Scan for the cell matching the given text and deliver its [X, Y] coordinate at center. 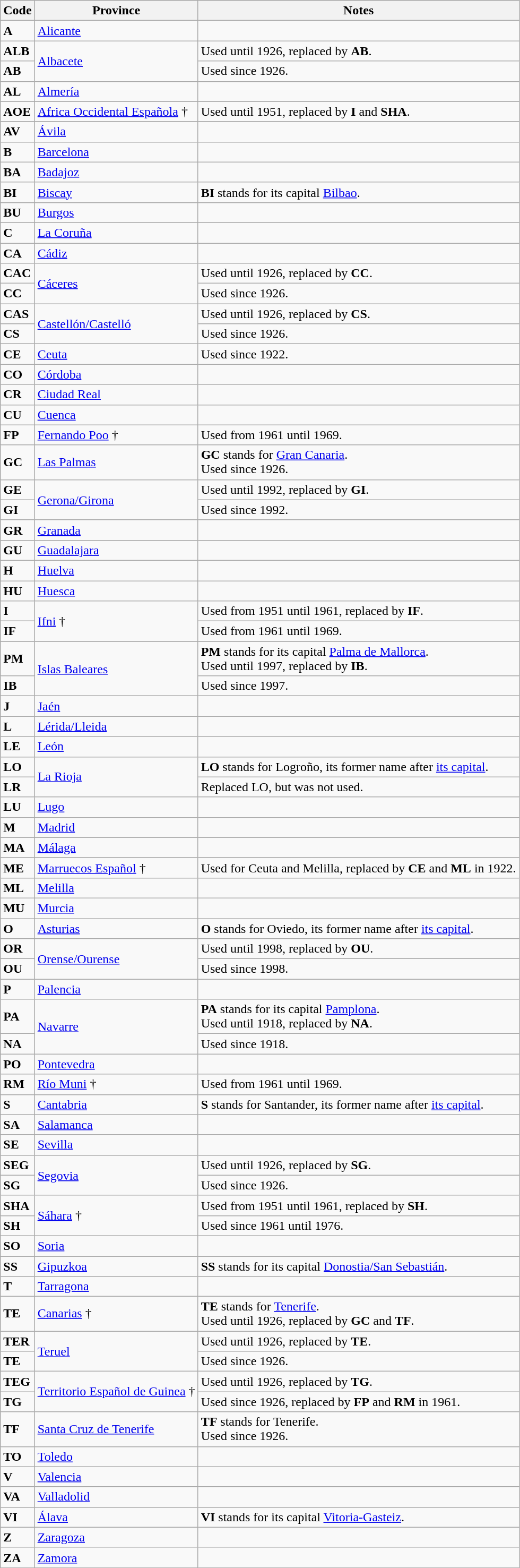
O [18, 929]
O stands for Oviedo, its former name after its capital. [359, 929]
Barcelona [116, 152]
LO stands for Logroño, its former name after its capital. [359, 767]
Used from 1951 until 1961, replaced by IF. [359, 611]
Ciudad Real [116, 395]
Ifni † [116, 621]
Gipuzkoa [116, 1266]
SHA [18, 1205]
Castellón/Castelló [116, 324]
J [18, 706]
LE [18, 747]
GI [18, 510]
Palencia [116, 989]
OR [18, 949]
SS [18, 1266]
Huesca [116, 591]
Used since 1922. [359, 354]
Lugo [116, 807]
A [18, 31]
Álava [116, 1517]
Used since 1998. [359, 969]
TER [18, 1341]
Soria [116, 1246]
Santa Cruz de Tenerife [116, 1429]
Ceuta [116, 354]
Segovia [116, 1175]
CE [18, 354]
Used until 1926, replaced by AB. [359, 51]
AV [18, 132]
CAS [18, 314]
Ávila [116, 132]
Córdoba [116, 374]
León [116, 747]
SEG [18, 1165]
Las Palmas [116, 462]
TG [18, 1402]
PO [18, 1064]
Marruecos Español † [116, 868]
Cuenca [116, 415]
GC [18, 462]
CAC [18, 273]
MU [18, 908]
Used until 1951, replaced by I and SHA. [359, 112]
Gerona/Girona [116, 500]
BU [18, 212]
Used since 1992. [359, 510]
Sáhara † [116, 1215]
SA [18, 1125]
PM stands for its capital Palma de Mallorca.Used until 1997, replaced by IB. [359, 658]
BI stands for its capital Bilbao. [359, 192]
Valencia [116, 1477]
GC stands for Gran Canaria.Used since 1926. [359, 462]
T [18, 1287]
CA [18, 253]
VI stands for its capital Vitoria-Gasteiz. [359, 1517]
Notes [359, 11]
FP [18, 435]
Fernando Poo † [116, 435]
SH [18, 1226]
V [18, 1477]
S stands for Santander, its former name after its capital. [359, 1104]
Alicante [116, 31]
Asturias [116, 929]
Used until 1926, replaced by TE. [359, 1341]
Lérida/Lleida [116, 726]
TE stands for Tenerife.Used until 1926, replaced by GC and TF. [359, 1314]
Melilla [116, 888]
IF [18, 631]
CC [18, 294]
SG [18, 1185]
Cádiz [116, 253]
Cáceres [116, 284]
Almería [116, 91]
Pontevedra [116, 1064]
Valladolid [116, 1497]
Used since 1926, replaced by FP and RM in 1961. [359, 1402]
TF [18, 1429]
IB [18, 686]
PA [18, 1016]
Islas Baleares [116, 669]
S [18, 1104]
Navarre [116, 1027]
Teruel [116, 1351]
Huelva [116, 570]
Sevilla [116, 1145]
Used from 1951 until 1961, replaced by SH. [359, 1205]
Badajoz [116, 172]
ML [18, 888]
Africa Occidental Española † [116, 112]
Zaragoza [116, 1537]
Used until 1992, replaced by GI. [359, 490]
Guadalajara [116, 550]
Biscay [116, 192]
Territorio Español de Guinea † [116, 1392]
Canarias † [116, 1314]
TF stands for Tenerife.Used since 1926. [359, 1429]
Granada [116, 530]
Río Muni † [116, 1084]
Málaga [116, 847]
Province [116, 11]
Orense/Ourense [116, 959]
SO [18, 1246]
GU [18, 550]
VI [18, 1517]
PM [18, 658]
M [18, 827]
NA [18, 1044]
Tarragona [116, 1287]
SE [18, 1145]
Madrid [116, 827]
Cantabria [116, 1104]
LU [18, 807]
AL [18, 91]
GR [18, 530]
Replaced LO, but was not used. [359, 787]
La Rioja [116, 777]
MA [18, 847]
CR [18, 395]
ALB [18, 51]
Z [18, 1537]
HU [18, 591]
Used until 1998, replaced by OU. [359, 949]
I [18, 611]
Code [18, 11]
Zamora [116, 1557]
BI [18, 192]
Jaén [116, 706]
C [18, 233]
Used since 1918. [359, 1044]
ME [18, 868]
Used until 1926, replaced by SG. [359, 1165]
CS [18, 334]
CU [18, 415]
Albacete [116, 61]
Toledo [116, 1456]
Used until 1926, replaced by TG. [359, 1382]
TO [18, 1456]
AB [18, 71]
OU [18, 969]
ZA [18, 1557]
Used since 1961 until 1976. [359, 1226]
La Coruña [116, 233]
Burgos [116, 212]
VA [18, 1497]
Used for Ceuta and Melilla, replaced by CE and ML in 1922. [359, 868]
TEG [18, 1382]
Salamanca [116, 1125]
Used since 1997. [359, 686]
Used until 1926, replaced by CC. [359, 273]
P [18, 989]
AOE [18, 112]
LO [18, 767]
RM [18, 1084]
BA [18, 172]
B [18, 152]
L [18, 726]
GE [18, 490]
H [18, 570]
LR [18, 787]
Murcia [116, 908]
SS stands for its capital Donostia/San Sebastián. [359, 1266]
CO [18, 374]
PA stands for its capital Pamplona.Used until 1918, replaced by NA. [359, 1016]
Used until 1926, replaced by CS. [359, 314]
